For the text-containing cell, return its midpoint in (X, Y) coordinate format. 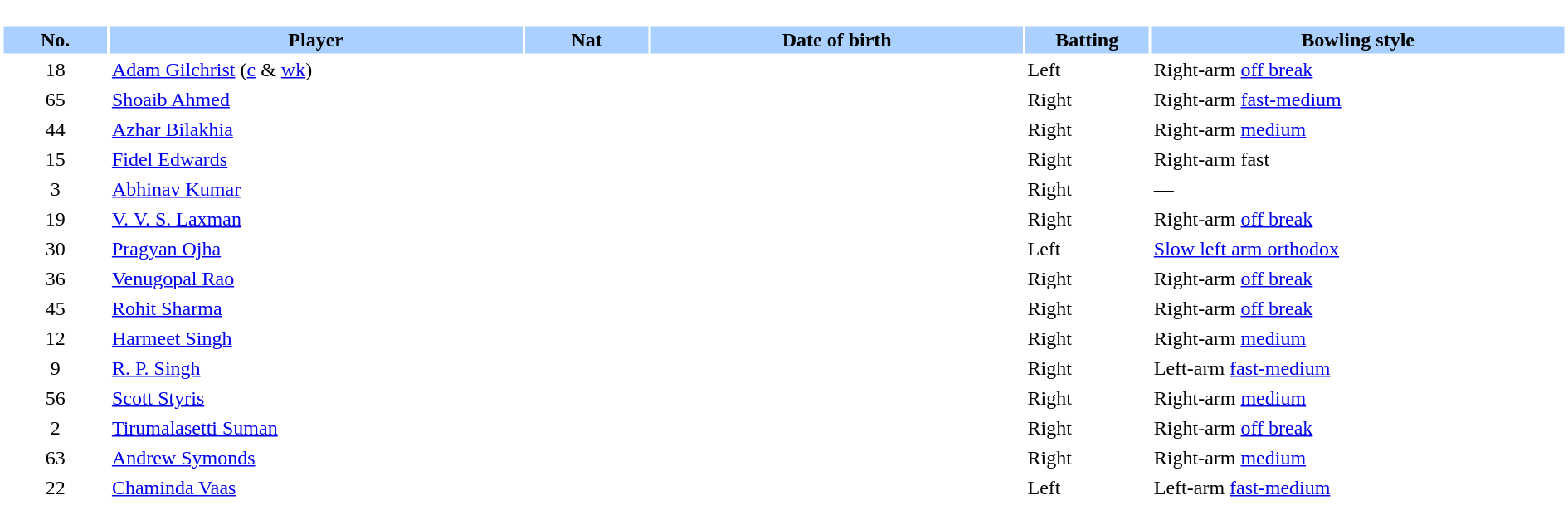
30 (55, 249)
56 (55, 398)
63 (55, 458)
Player (316, 40)
No. (55, 40)
Rohit Sharma (316, 308)
— (1358, 189)
22 (55, 488)
Right-arm fast-medium (1358, 100)
Abhinav Kumar (316, 189)
Slow left arm orthodox (1358, 249)
Harmeet Singh (316, 338)
Tirumalasetti Suman (316, 428)
Adam Gilchrist (c & wk) (316, 70)
Bowling style (1358, 40)
3 (55, 189)
Nat (586, 40)
19 (55, 219)
Chaminda Vaas (316, 488)
Right-arm fast (1358, 159)
12 (55, 338)
2 (55, 428)
Andrew Symonds (316, 458)
Shoaib Ahmed (316, 100)
Pragyan Ojha (316, 249)
Venugopal Rao (316, 279)
15 (55, 159)
36 (55, 279)
Azhar Bilakhia (316, 129)
Fidel Edwards (316, 159)
9 (55, 368)
V. V. S. Laxman (316, 219)
45 (55, 308)
Scott Styris (316, 398)
R. P. Singh (316, 368)
65 (55, 100)
Date of birth (837, 40)
Batting (1087, 40)
44 (55, 129)
18 (55, 70)
